Detect which cell encompasses the target text, then output its (X, Y) center coordinate. 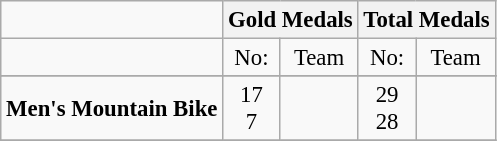
Gold Medals (290, 20)
Men's Mountain Bike (112, 108)
29 28 (387, 108)
17 7 (252, 108)
Total Medals (426, 20)
